Scan for the cell matching the given text and deliver its (X, Y) coordinate at center. 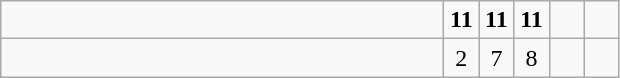
8 (532, 58)
7 (496, 58)
2 (462, 58)
